Scan for the cell matching the given text and deliver its [x, y] coordinate at center. 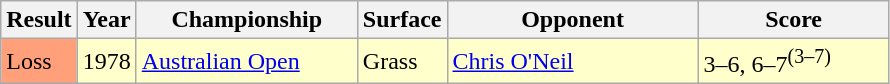
Year [106, 20]
Australian Open [246, 62]
Championship [246, 20]
1978 [106, 62]
Loss [39, 62]
3–6, 6–7(3–7) [794, 62]
Opponent [572, 20]
Grass [402, 62]
Chris O'Neil [572, 62]
Score [794, 20]
Result [39, 20]
Surface [402, 20]
